For the text-containing cell, return its midpoint in (x, y) coordinate format. 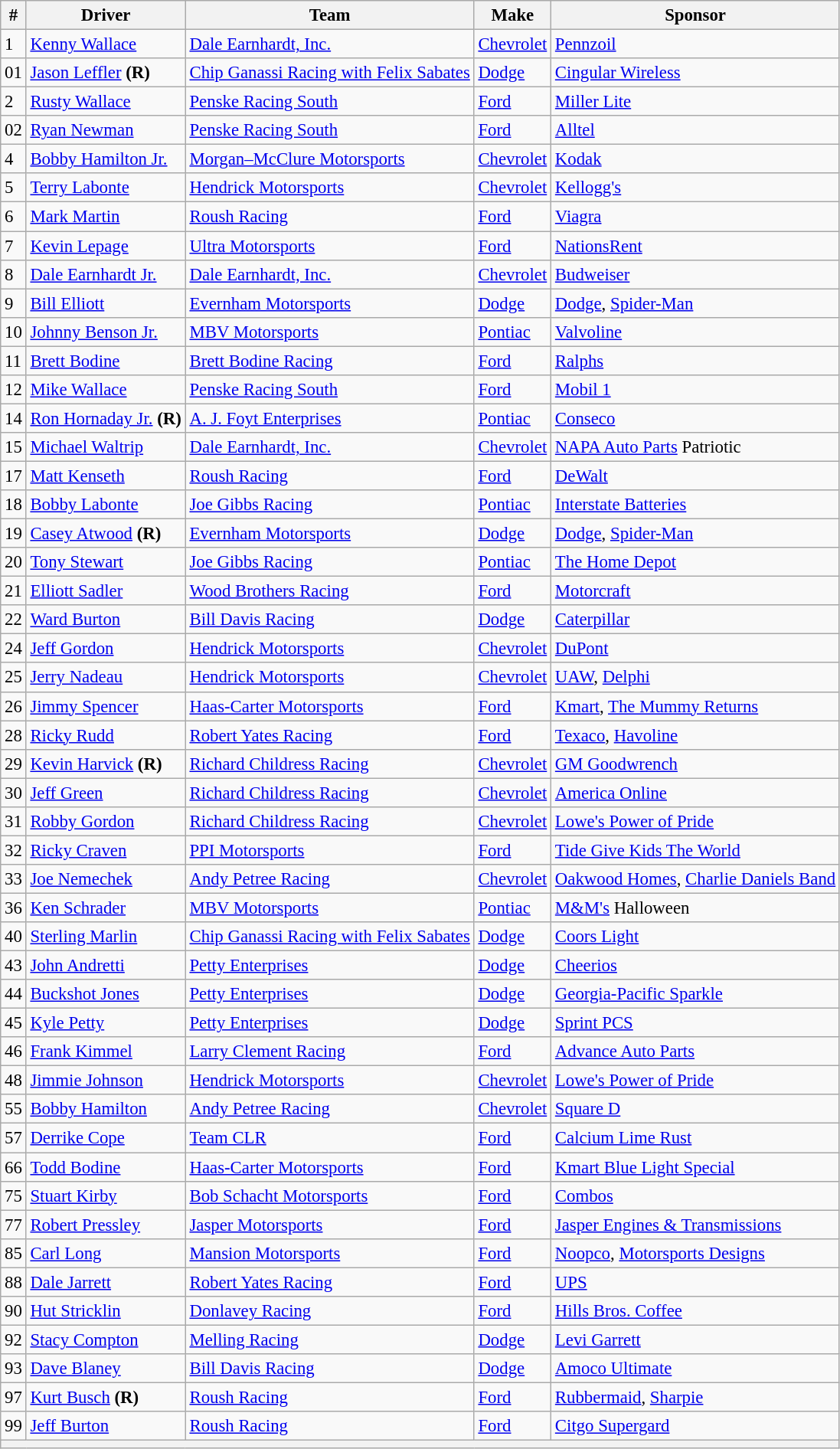
Stacy Compton (106, 1339)
Driver (106, 15)
A. J. Foyt Enterprises (329, 418)
DuPont (695, 649)
Stuart Kirby (106, 1196)
Alltel (695, 130)
32 (14, 850)
Donlavey Racing (329, 1311)
90 (14, 1311)
75 (14, 1196)
Melling Racing (329, 1339)
Tony Stewart (106, 562)
Jason Leffler (R) (106, 73)
Larry Clement Racing (329, 1052)
92 (14, 1339)
Morgan–McClure Motorsports (329, 159)
Ron Hornaday Jr. (R) (106, 418)
Oakwood Homes, Charlie Daniels Band (695, 879)
Elliott Sadler (106, 591)
20 (14, 562)
46 (14, 1052)
Buckshot Jones (106, 994)
30 (14, 793)
Johnny Benson Jr. (106, 332)
Ultra Motorsports (329, 246)
45 (14, 1023)
Bill Elliott (106, 303)
Brett Bodine (106, 361)
Bobby Labonte (106, 505)
Miller Lite (695, 102)
Team (329, 15)
31 (14, 822)
Jeff Green (106, 793)
Mobil 1 (695, 390)
11 (14, 361)
48 (14, 1081)
36 (14, 908)
Ricky Craven (106, 850)
Derrike Cope (106, 1138)
Mike Wallace (106, 390)
Combos (695, 1196)
93 (14, 1369)
Team CLR (329, 1138)
8 (14, 274)
22 (14, 620)
10 (14, 332)
Todd Bodine (106, 1167)
17 (14, 476)
Terry Labonte (106, 188)
Casey Atwood (R) (106, 534)
Joe Nemechek (106, 879)
44 (14, 994)
GM Goodwrench (695, 764)
5 (14, 188)
Motorcraft (695, 591)
Ralphs (695, 361)
Calcium Lime Rust (695, 1138)
Advance Auto Parts (695, 1052)
85 (14, 1253)
Tide Give Kids The World (695, 850)
Make (512, 15)
Kodak (695, 159)
Sponsor (695, 15)
Texaco, Havoline (695, 735)
40 (14, 937)
Jimmy Spencer (106, 706)
Coors Light (695, 937)
Jasper Motorsports (329, 1225)
15 (14, 447)
18 (14, 505)
Viagra (695, 217)
Matt Kenseth (106, 476)
Citgo Supergard (695, 1426)
Square D (695, 1110)
John Andretti (106, 966)
99 (14, 1426)
43 (14, 966)
Cingular Wireless (695, 73)
4 (14, 159)
Dave Blaney (106, 1369)
55 (14, 1110)
Levi Garrett (695, 1339)
Bobby Hamilton (106, 1110)
24 (14, 649)
Pennzoil (695, 44)
Cheerios (695, 966)
Amoco Ultimate (695, 1369)
Sprint PCS (695, 1023)
Ward Burton (106, 620)
Kevin Lepage (106, 246)
66 (14, 1167)
Robby Gordon (106, 822)
NationsRent (695, 246)
Kellogg's (695, 188)
Interstate Batteries (695, 505)
Ricky Rudd (106, 735)
Kyle Petty (106, 1023)
77 (14, 1225)
Jeff Burton (106, 1426)
1 (14, 44)
Rubbermaid, Sharpie (695, 1397)
14 (14, 418)
# (14, 15)
Dale Earnhardt Jr. (106, 274)
29 (14, 764)
Sterling Marlin (106, 937)
2 (14, 102)
Caterpillar (695, 620)
Noopco, Motorsports Designs (695, 1253)
Robert Pressley (106, 1225)
Ryan Newman (106, 130)
Michael Waltrip (106, 447)
NAPA Auto Parts Patriotic (695, 447)
Hills Bros. Coffee (695, 1311)
57 (14, 1138)
Dale Jarrett (106, 1282)
9 (14, 303)
Brett Bodine Racing (329, 361)
28 (14, 735)
21 (14, 591)
Ken Schrader (106, 908)
Frank Kimmel (106, 1052)
Jasper Engines & Transmissions (695, 1225)
02 (14, 130)
UPS (695, 1282)
Bob Schacht Motorsports (329, 1196)
6 (14, 217)
01 (14, 73)
DeWalt (695, 476)
America Online (695, 793)
Jeff Gordon (106, 649)
PPI Motorsports (329, 850)
88 (14, 1282)
Rusty Wallace (106, 102)
Jimmie Johnson (106, 1081)
Georgia-Pacific Sparkle (695, 994)
Bobby Hamilton Jr. (106, 159)
Hut Stricklin (106, 1311)
97 (14, 1397)
Mark Martin (106, 217)
The Home Depot (695, 562)
Kevin Harvick (R) (106, 764)
UAW, Delphi (695, 678)
7 (14, 246)
19 (14, 534)
Kurt Busch (R) (106, 1397)
25 (14, 678)
Kenny Wallace (106, 44)
Budweiser (695, 274)
Carl Long (106, 1253)
12 (14, 390)
Valvoline (695, 332)
Jerry Nadeau (106, 678)
Mansion Motorsports (329, 1253)
26 (14, 706)
Kmart Blue Light Special (695, 1167)
Wood Brothers Racing (329, 591)
M&M's Halloween (695, 908)
33 (14, 879)
Kmart, The Mummy Returns (695, 706)
Conseco (695, 418)
